From the cell containing the given text, extract its center point as [x, y] coordinate. 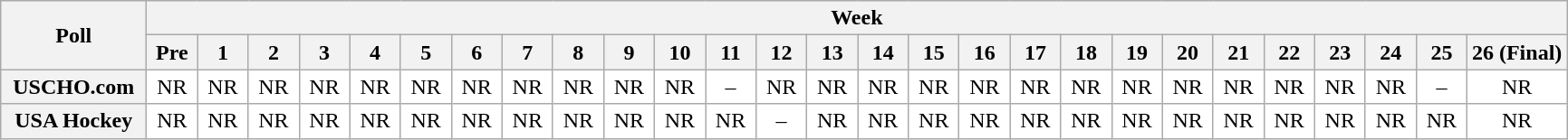
USA Hockey [74, 121]
5 [426, 52]
2 [274, 52]
13 [832, 52]
Week [857, 18]
22 [1289, 52]
21 [1238, 52]
9 [629, 52]
24 [1390, 52]
8 [578, 52]
11 [730, 52]
1 [223, 52]
15 [934, 52]
7 [527, 52]
6 [476, 52]
25 [1441, 52]
Pre [172, 52]
26 (Final) [1516, 52]
18 [1086, 52]
4 [375, 52]
3 [324, 52]
20 [1188, 52]
14 [883, 52]
16 [985, 52]
17 [1035, 52]
19 [1137, 52]
23 [1340, 52]
Poll [74, 35]
12 [782, 52]
10 [679, 52]
USCHO.com [74, 87]
